Pinpoint the cell where the given text exists, returning its [X, Y] midpoint coordinate. 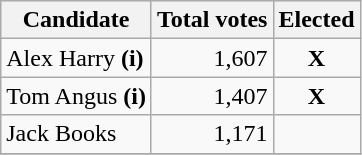
Alex Harry (i) [76, 58]
Total votes [212, 20]
1,407 [212, 96]
Elected [316, 20]
1,607 [212, 58]
Candidate [76, 20]
Tom Angus (i) [76, 96]
1,171 [212, 134]
Jack Books [76, 134]
